Detect which cell encompasses the target text, then output its (X, Y) center coordinate. 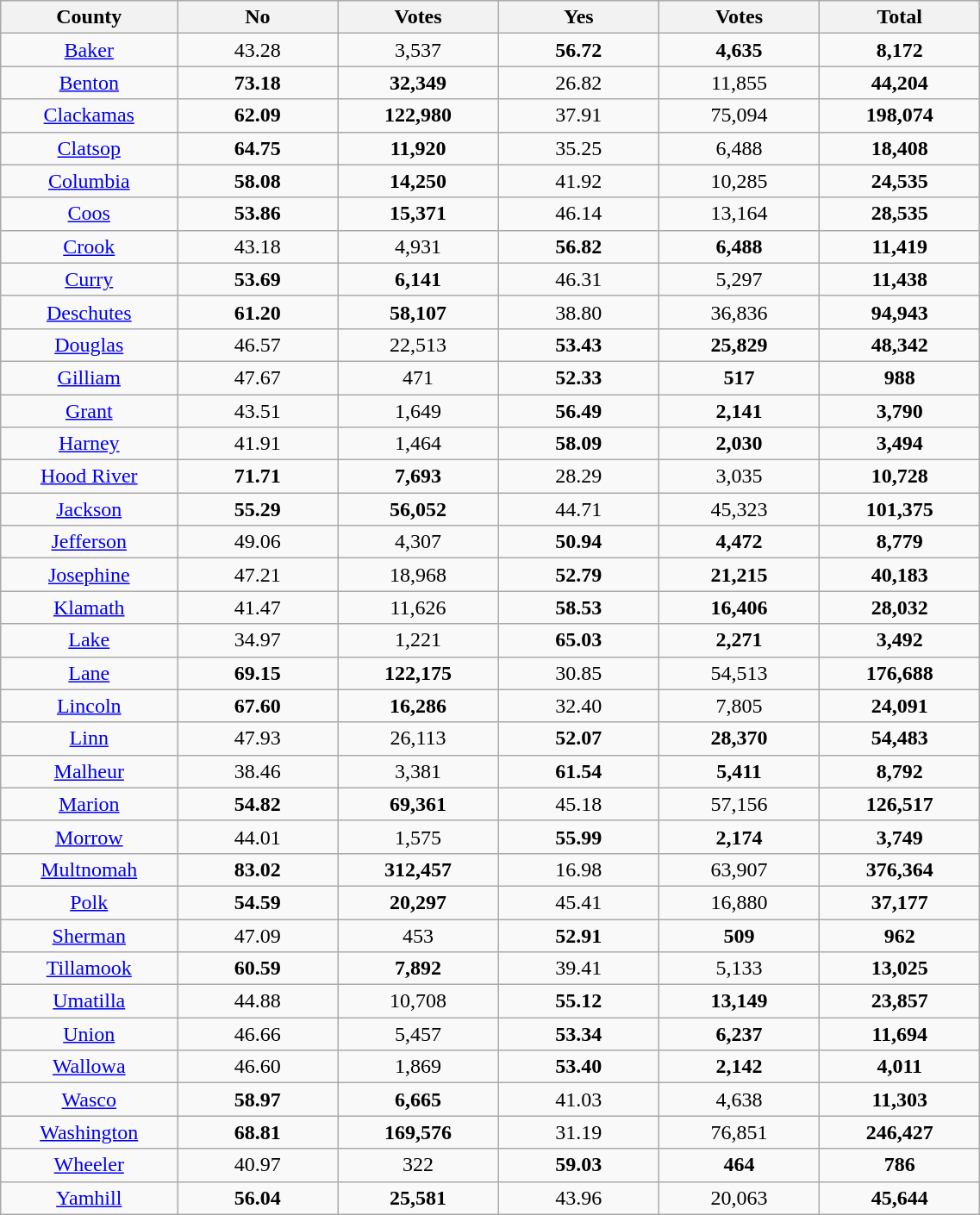
169,576 (418, 1132)
464 (739, 1165)
11,626 (418, 607)
30.85 (578, 673)
Curry (90, 279)
1,869 (418, 1067)
38.80 (578, 312)
Columbia (90, 181)
Josephine (90, 575)
11,855 (739, 83)
53.69 (258, 279)
61.20 (258, 312)
2,142 (739, 1067)
3,790 (900, 411)
54.59 (258, 902)
56.72 (578, 50)
43.51 (258, 411)
Jefferson (90, 542)
23,857 (900, 1001)
55.99 (578, 837)
13,025 (900, 969)
Wasco (90, 1100)
46.14 (578, 214)
8,792 (900, 771)
58.97 (258, 1100)
Klamath (90, 607)
453 (418, 935)
7,892 (418, 969)
2,174 (739, 837)
Morrow (90, 837)
11,419 (900, 246)
4,307 (418, 542)
517 (739, 377)
52.33 (578, 377)
18,968 (418, 575)
Deschutes (90, 312)
13,164 (739, 214)
44,204 (900, 83)
39.41 (578, 969)
32.40 (578, 706)
Grant (90, 411)
25,829 (739, 345)
Total (900, 17)
322 (418, 1165)
38.46 (258, 771)
45.18 (578, 804)
28,032 (900, 607)
67.60 (258, 706)
Linn (90, 738)
5,457 (418, 1034)
8,779 (900, 542)
56.82 (578, 246)
10,285 (739, 181)
6,665 (418, 1100)
22,513 (418, 345)
2,141 (739, 411)
58.08 (258, 181)
Wheeler (90, 1165)
53.86 (258, 214)
14,250 (418, 181)
3,494 (900, 444)
No (258, 17)
53.34 (578, 1034)
246,427 (900, 1132)
52.79 (578, 575)
64.75 (258, 148)
4,638 (739, 1100)
Malheur (90, 771)
75,094 (739, 115)
1,649 (418, 411)
1,221 (418, 640)
County (90, 17)
Washington (90, 1132)
16,406 (739, 607)
962 (900, 935)
3,749 (900, 837)
11,694 (900, 1034)
54.82 (258, 804)
5,297 (739, 279)
24,091 (900, 706)
52.91 (578, 935)
15,371 (418, 214)
Clatsop (90, 148)
20,297 (418, 902)
65.03 (578, 640)
Tillamook (90, 969)
6,237 (739, 1034)
16.98 (578, 869)
16,880 (739, 902)
4,011 (900, 1067)
Benton (90, 83)
122,175 (418, 673)
45,323 (739, 509)
46.66 (258, 1034)
3,492 (900, 640)
53.40 (578, 1067)
55.12 (578, 1001)
73.18 (258, 83)
4,472 (739, 542)
71.71 (258, 477)
18,408 (900, 148)
50.94 (578, 542)
40,183 (900, 575)
1,464 (418, 444)
509 (739, 935)
7,693 (418, 477)
3,035 (739, 477)
32,349 (418, 83)
Lincoln (90, 706)
43.18 (258, 246)
46.31 (578, 279)
58.09 (578, 444)
83.02 (258, 869)
Hood River (90, 477)
58,107 (418, 312)
94,943 (900, 312)
Lake (90, 640)
Marion (90, 804)
36,836 (739, 312)
68.81 (258, 1132)
Umatilla (90, 1001)
44.88 (258, 1001)
Harney (90, 444)
37.91 (578, 115)
21,215 (739, 575)
Gilliam (90, 377)
37,177 (900, 902)
786 (900, 1165)
Coos (90, 214)
45.41 (578, 902)
11,920 (418, 148)
59.03 (578, 1165)
46.60 (258, 1067)
55.29 (258, 509)
11,438 (900, 279)
58.53 (578, 607)
69,361 (418, 804)
57,156 (739, 804)
48,342 (900, 345)
28.29 (578, 477)
43.96 (578, 1198)
45,644 (900, 1198)
13,149 (739, 1001)
Union (90, 1034)
47.09 (258, 935)
Baker (90, 50)
4,931 (418, 246)
7,805 (739, 706)
34.97 (258, 640)
62.09 (258, 115)
40.97 (258, 1165)
41.03 (578, 1100)
376,364 (900, 869)
76,851 (739, 1132)
26.82 (578, 83)
41.92 (578, 181)
5,133 (739, 969)
25,581 (418, 1198)
61.54 (578, 771)
3,537 (418, 50)
24,535 (900, 181)
122,980 (418, 115)
54,483 (900, 738)
26,113 (418, 738)
471 (418, 377)
53.43 (578, 345)
43.28 (258, 50)
Polk (90, 902)
Clackamas (90, 115)
35.25 (578, 148)
Yes (578, 17)
126,517 (900, 804)
41.47 (258, 607)
5,411 (739, 771)
Crook (90, 246)
52.07 (578, 738)
31.19 (578, 1132)
69.15 (258, 673)
Lane (90, 673)
16,286 (418, 706)
28,535 (900, 214)
176,688 (900, 673)
60.59 (258, 969)
44.01 (258, 837)
46.57 (258, 345)
11,303 (900, 1100)
Wallowa (90, 1067)
44.71 (578, 509)
Sherman (90, 935)
2,271 (739, 640)
63,907 (739, 869)
47.21 (258, 575)
101,375 (900, 509)
20,063 (739, 1198)
Jackson (90, 509)
8,172 (900, 50)
3,381 (418, 771)
47.93 (258, 738)
988 (900, 377)
4,635 (739, 50)
312,457 (418, 869)
1,575 (418, 837)
41.91 (258, 444)
10,728 (900, 477)
56.49 (578, 411)
56.04 (258, 1198)
2,030 (739, 444)
54,513 (739, 673)
Yamhill (90, 1198)
49.06 (258, 542)
Douglas (90, 345)
47.67 (258, 377)
6,141 (418, 279)
10,708 (418, 1001)
198,074 (900, 115)
28,370 (739, 738)
Multnomah (90, 869)
56,052 (418, 509)
